Return (x, y) of the center of cell containing provided text 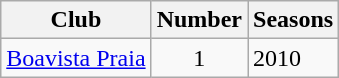
Seasons (294, 20)
Number (199, 20)
1 (199, 58)
Club (76, 20)
Boavista Praia (76, 58)
2010 (294, 58)
